Find where the given text appears and provide that cell's center as (X, Y) coordinate. 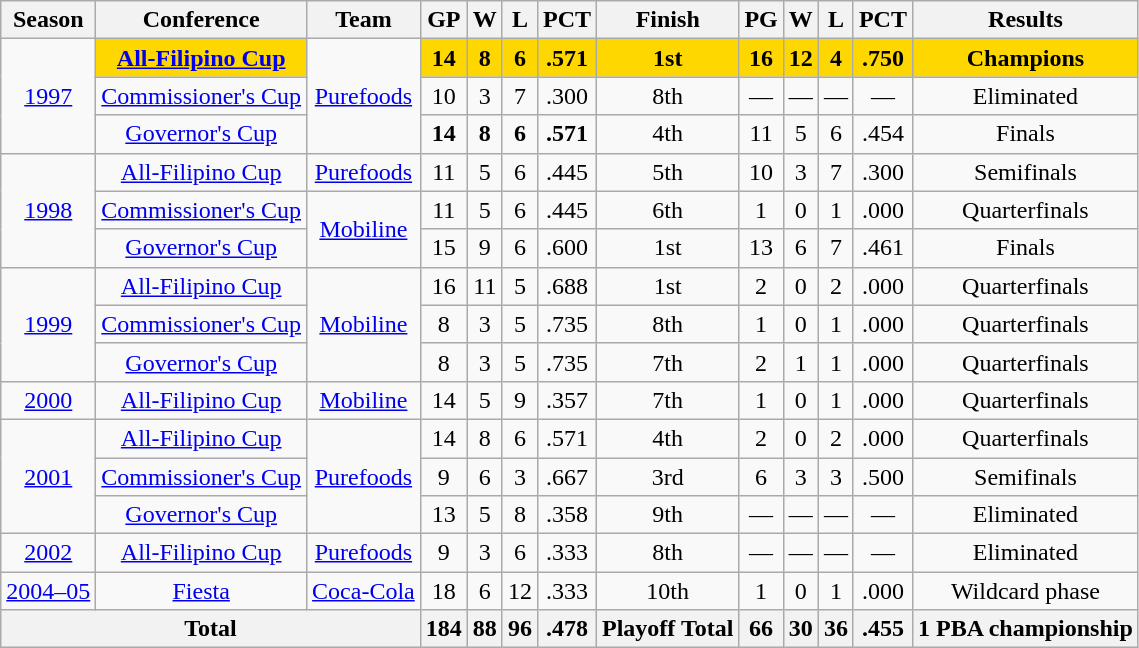
.600 (566, 248)
9th (668, 515)
2000 (48, 400)
Finish (668, 20)
1999 (48, 324)
Wildcard phase (1025, 591)
.454 (882, 134)
6th (668, 210)
Playoff Total (668, 629)
.667 (566, 477)
1997 (48, 96)
.461 (882, 248)
.455 (882, 629)
Season (48, 20)
Results (1025, 20)
184 (444, 629)
66 (761, 629)
GP (444, 20)
Conference (202, 20)
PG (761, 20)
.478 (566, 629)
Coca-Cola (364, 591)
.357 (566, 400)
.688 (566, 286)
36 (836, 629)
88 (484, 629)
15 (444, 248)
Team (364, 20)
1 PBA championship (1025, 629)
1998 (48, 210)
Champions (1025, 58)
2002 (48, 553)
Total (211, 629)
3rd (668, 477)
2001 (48, 476)
.358 (566, 515)
18 (444, 591)
5th (668, 172)
.500 (882, 477)
30 (800, 629)
.750 (882, 58)
Fiesta (202, 591)
10th (668, 591)
4 (836, 58)
96 (520, 629)
2004–05 (48, 591)
